Search for the cell housing the specified text and yield its (x, y) center coordinate. 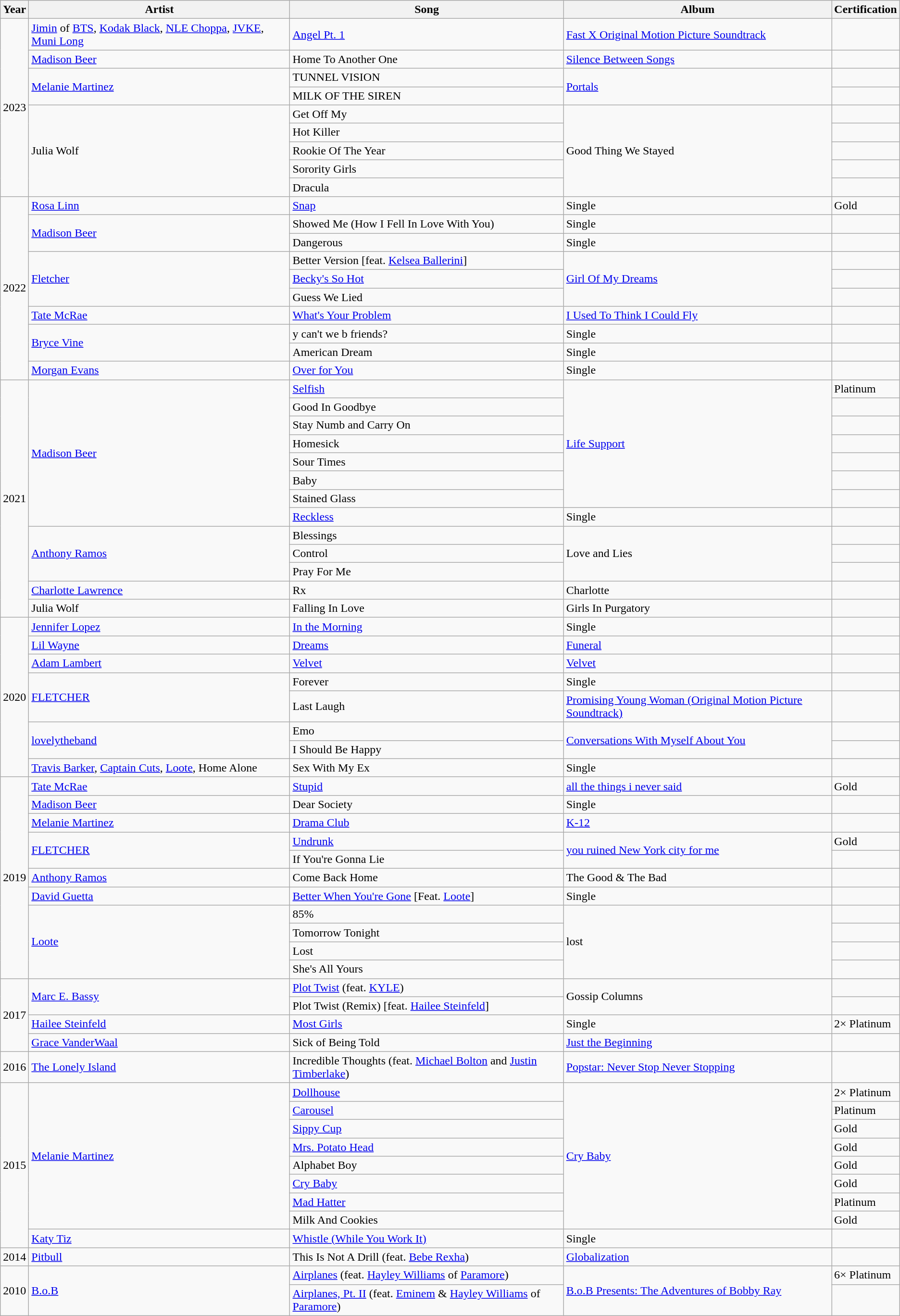
This Is Not A Drill (feat. Bebe Rexha) (427, 1257)
Bryce Vine (160, 343)
Portals (697, 87)
Plot Twist (feat. KYLE) (427, 987)
Certification (866, 10)
Get Off My (427, 114)
you ruined New York city for me (697, 850)
Carousel (427, 1110)
Globalization (697, 1257)
Love and Lies (697, 554)
lost (697, 942)
Jennifer Lopez (160, 627)
Artist (160, 10)
Come Back Home (427, 878)
2015 (14, 1165)
Forever (427, 682)
Rosa Linn (160, 205)
Milk And Cookies (427, 1220)
Good Thing We Stayed (697, 151)
Girl Of My Dreams (697, 279)
Life Support (697, 443)
Sippy Cup (427, 1128)
Most Girls (427, 1024)
American Dream (427, 352)
Drama Club (427, 822)
Hot Killer (427, 132)
Falling In Love (427, 608)
Emo (427, 731)
Sick of Being Told (427, 1042)
2019 (14, 877)
Snap (427, 205)
Conversations With Myself About You (697, 740)
Dracula (427, 187)
Popstar: Never Stop Never Stopping (697, 1067)
Sour Times (427, 462)
Girls In Purgatory (697, 608)
Year (14, 10)
Stupid (427, 786)
Gossip Columns (697, 997)
Airplanes, Pt. II (feat. Eminem & Hayley Williams of Paramore) (427, 1300)
Funeral (697, 645)
Homesick (427, 443)
Selfish (427, 389)
Incredible Thoughts (feat. Michael Bolton and Justin Timberlake) (427, 1067)
The Lonely Island (160, 1067)
Song (427, 10)
2014 (14, 1257)
2021 (14, 498)
Hailee Steinfeld (160, 1024)
2023 (14, 108)
Home To Another One (427, 59)
I Should Be Happy (427, 749)
2010 (14, 1291)
y can't we b friends? (427, 334)
Loote (160, 942)
Over for You (427, 370)
Grace VanderWaal (160, 1042)
She's All Yours (427, 969)
Blessings (427, 535)
Reckless (427, 517)
Lil Wayne (160, 645)
2020 (14, 697)
Katy Tiz (160, 1239)
MILK OF THE SIREN (427, 96)
Dollhouse (427, 1092)
6× Platinum (866, 1275)
Fast X Original Motion Picture Soundtrack (697, 35)
Just the Beginning (697, 1042)
Dreams (427, 645)
Morgan Evans (160, 370)
Pitbull (160, 1257)
all the things i never said (697, 786)
Adam Lambert (160, 663)
I Used To Think I Could Fly (697, 316)
Lost (427, 951)
Dangerous (427, 242)
Better Version [feat. Kelsea Ballerini] (427, 261)
TUNNEL VISION (427, 77)
Angel Pt. 1 (427, 35)
2016 (14, 1067)
Showed Me (How I Fell In Love With You) (427, 224)
Sex With My Ex (427, 768)
Tomorrow Tonight (427, 933)
Last Laugh (427, 706)
Fletcher (160, 279)
K-12 (697, 822)
Promising Young Woman (Original Motion Picture Soundtrack) (697, 706)
Whistle (While You Work It) (427, 1239)
Charlotte (697, 590)
Good In Goodbye (427, 407)
In the Morning (427, 627)
Alphabet Boy (427, 1165)
Sorority Girls (427, 169)
2022 (14, 288)
lovelytheband (160, 740)
David Guetta (160, 896)
Mad Hatter (427, 1202)
Rx (427, 590)
The Good & The Bad (697, 878)
Jimin of BTS, Kodak Black, NLE Choppa, JVKE, Muni Long (160, 35)
Marc E. Bassy (160, 997)
Silence Between Songs (697, 59)
Travis Barker, Captain Cuts, Loote, Home Alone (160, 768)
85% (427, 914)
Guess We Lied (427, 297)
Plot Twist (Remix) [feat. Hailee Steinfeld] (427, 1006)
Charlotte Lawrence (160, 590)
Baby (427, 480)
What's Your Problem (427, 316)
2017 (14, 1015)
Control (427, 554)
Undrunk (427, 841)
B.o.B (160, 1291)
If You're Gonna Lie (427, 860)
Album (697, 10)
Mrs. Potato Head (427, 1147)
Pray For Me (427, 572)
Stained Glass (427, 498)
Becky's So Hot (427, 279)
Dear Society (427, 804)
Better When You're Gone [Feat. Loote] (427, 896)
Airplanes (feat. Hayley Williams of Paramore) (427, 1275)
Rookie Of The Year (427, 151)
Stay Numb and Carry On (427, 425)
B.o.B Presents: The Adventures of Bobby Ray (697, 1291)
